Locate the cell with the specified text and output its (x, y) center coordinate. 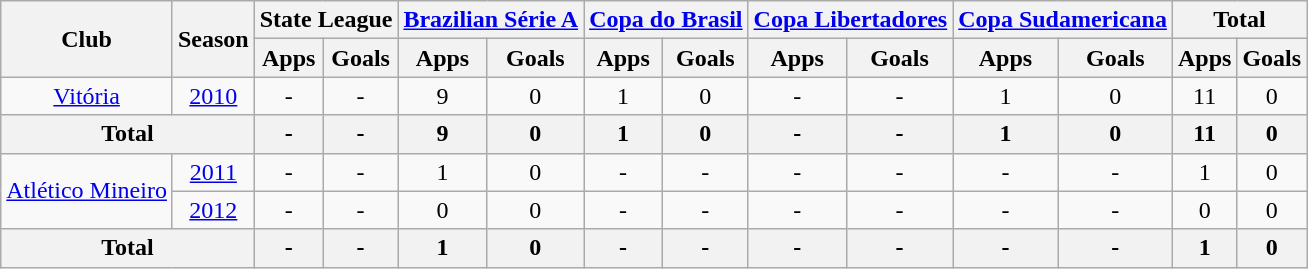
Vitória (87, 96)
Copa Sudamericana (1063, 20)
Season (213, 39)
2012 (213, 210)
Copa Libertadores (850, 20)
Atlético Mineiro (87, 191)
2010 (213, 96)
2011 (213, 172)
Copa do Brasil (666, 20)
State League (326, 20)
Club (87, 39)
Brazilian Série A (491, 20)
